Search for the cell housing the specified text and yield its (x, y) center coordinate. 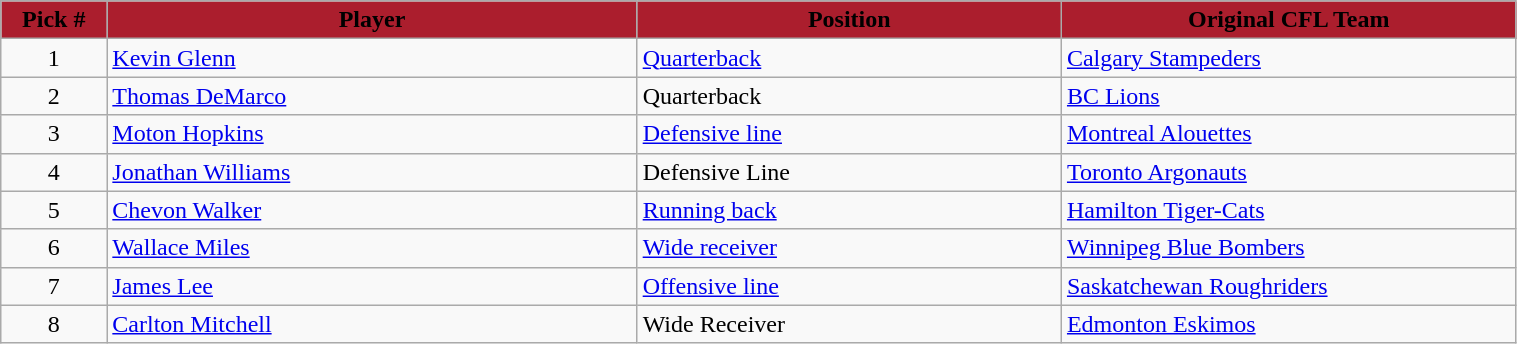
Wallace Miles (372, 248)
Offensive line (849, 286)
BC Lions (1288, 96)
James Lee (372, 286)
5 (54, 210)
Wide Receiver (849, 324)
Montreal Alouettes (1288, 134)
4 (54, 172)
Saskatchewan Roughriders (1288, 286)
Edmonton Eskimos (1288, 324)
2 (54, 96)
Thomas DeMarco (372, 96)
Defensive Line (849, 172)
Calgary Stampeders (1288, 58)
Hamilton Tiger-Cats (1288, 210)
8 (54, 324)
Running back (849, 210)
Kevin Glenn (372, 58)
Toronto Argonauts (1288, 172)
1 (54, 58)
Winnipeg Blue Bombers (1288, 248)
Chevon Walker (372, 210)
Moton Hopkins (372, 134)
Jonathan Williams (372, 172)
Defensive line (849, 134)
Pick # (54, 20)
3 (54, 134)
Wide receiver (849, 248)
Position (849, 20)
7 (54, 286)
Original CFL Team (1288, 20)
Player (372, 20)
Carlton Mitchell (372, 324)
6 (54, 248)
